For the text-containing cell, return its midpoint in (x, y) coordinate format. 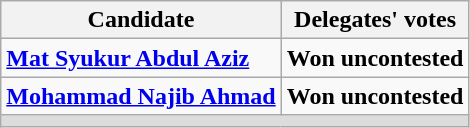
Mat Syukur Abdul Aziz (141, 58)
Mohammad Najib Ahmad (141, 96)
Delegates' votes (375, 20)
Candidate (141, 20)
